Determine the (x, y) coordinate at the center of the cell enclosing the given text.  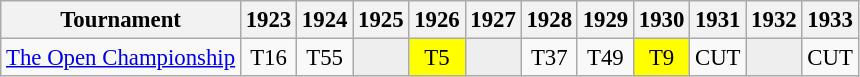
1931 (718, 20)
1929 (605, 20)
T49 (605, 58)
T9 (661, 58)
1925 (381, 20)
T5 (437, 58)
1928 (549, 20)
1926 (437, 20)
T55 (325, 58)
1930 (661, 20)
1924 (325, 20)
The Open Championship (121, 58)
T16 (268, 58)
1933 (830, 20)
1927 (493, 20)
1932 (774, 20)
1923 (268, 20)
Tournament (121, 20)
T37 (549, 58)
